Extract the [X, Y] coordinate from the center of the cell holding the provided text.  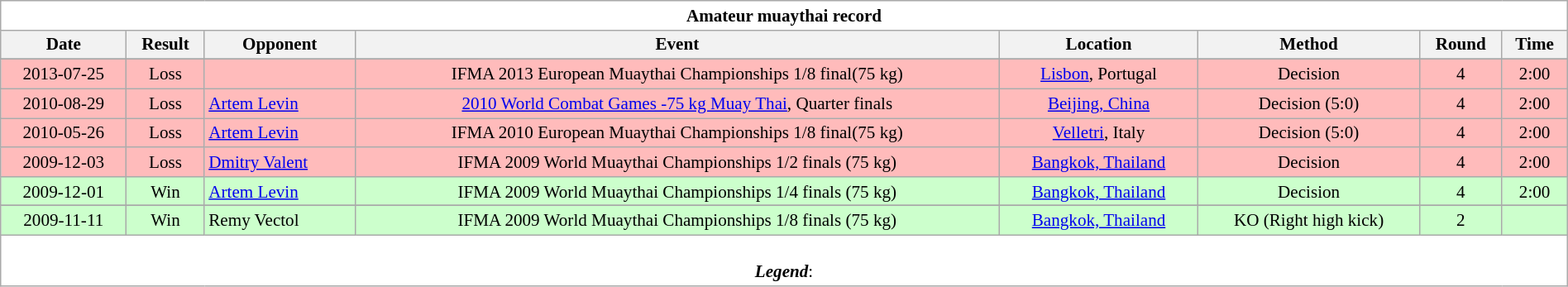
Date [64, 45]
IFMA 2009 World Muaythai Championships 1/2 finals (75 kg) [676, 162]
Method [1309, 45]
2010 World Combat Games -75 kg Muay Thai, Quarter finals [676, 103]
2 [1460, 220]
Opponent [280, 45]
Velletri, Italy [1098, 132]
IFMA 2013 European Muaythai Championships 1/8 final(75 kg) [676, 74]
Event [676, 45]
2009-12-03 [64, 162]
Remy Vectol [280, 220]
Time [1535, 45]
IFMA 2009 World Muaythai Championships 1/8 finals (75 kg) [676, 220]
Round [1460, 45]
2013-07-25 [64, 74]
Amateur muaythai record [784, 15]
Location [1098, 45]
Result [165, 45]
Lisbon, Portugal [1098, 74]
Legend: [784, 260]
IFMA 2010 European Muaythai Championships 1/8 final(75 kg) [676, 132]
KO (Right high kick) [1309, 220]
2010-08-29 [64, 103]
IFMA 2009 World Muaythai Championships 1/4 finals (75 kg) [676, 190]
Dmitry Valent [280, 162]
2010-05-26 [64, 132]
2009-11-11 [64, 220]
2009-12-01 [64, 190]
Beijing, China [1098, 103]
